Locate the cell with the specified text and output its (x, y) center coordinate. 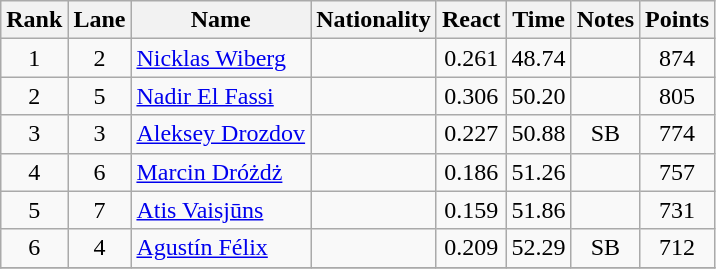
0.209 (471, 248)
0.261 (471, 58)
1 (34, 58)
Aleksey Drozdov (221, 134)
48.74 (538, 58)
Notes (605, 20)
51.26 (538, 172)
React (471, 20)
Atis Vaisjūns (221, 210)
Time (538, 20)
Points (678, 20)
50.20 (538, 96)
0.186 (471, 172)
50.88 (538, 134)
Marcin Dróżdż (221, 172)
0.306 (471, 96)
805 (678, 96)
Name (221, 20)
757 (678, 172)
874 (678, 58)
Nadir El Fassi (221, 96)
0.159 (471, 210)
Lane (100, 20)
51.86 (538, 210)
Nicklas Wiberg (221, 58)
7 (100, 210)
0.227 (471, 134)
Agustín Félix (221, 248)
731 (678, 210)
Rank (34, 20)
712 (678, 248)
52.29 (538, 248)
774 (678, 134)
Nationality (374, 20)
